Find where the given text appears and provide that cell's center as [x, y] coordinate. 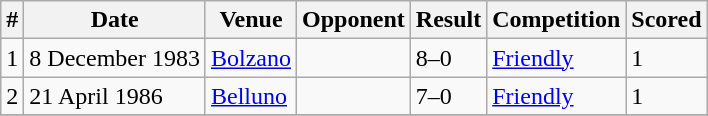
Belluno [250, 96]
Date [115, 20]
2 [12, 96]
Result [448, 20]
8 December 1983 [115, 58]
# [12, 20]
Venue [250, 20]
8–0 [448, 58]
7–0 [448, 96]
Scored [666, 20]
21 April 1986 [115, 96]
Bolzano [250, 58]
Competition [556, 20]
Opponent [354, 20]
